For the text-containing cell, return its midpoint in (X, Y) coordinate format. 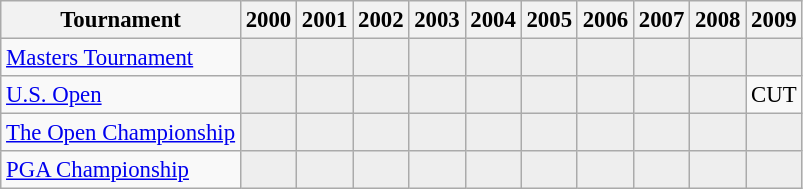
2008 (718, 20)
2006 (605, 20)
CUT (774, 95)
2004 (493, 20)
2001 (325, 20)
Masters Tournament (121, 58)
2007 (661, 20)
U.S. Open (121, 95)
2009 (774, 20)
2002 (381, 20)
2000 (268, 20)
2005 (549, 20)
The Open Championship (121, 133)
Tournament (121, 20)
PGA Championship (121, 170)
2003 (437, 20)
